Search for the cell housing the specified text and yield its (X, Y) center coordinate. 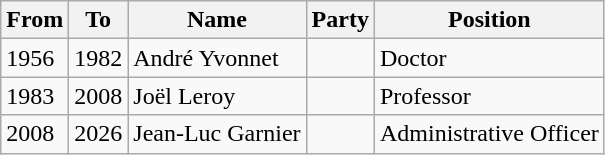
2026 (98, 134)
Party (340, 20)
Professor (489, 96)
Name (217, 20)
1982 (98, 58)
Position (489, 20)
Administrative Officer (489, 134)
1983 (35, 96)
To (98, 20)
From (35, 20)
Doctor (489, 58)
Jean-Luc Garnier (217, 134)
Joël Leroy (217, 96)
André Yvonnet (217, 58)
1956 (35, 58)
